Scan for the cell matching the given text and deliver its [x, y] coordinate at center. 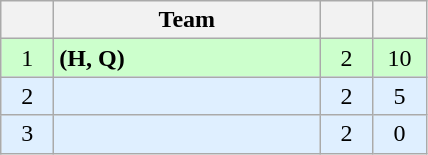
0 [400, 134]
3 [28, 134]
10 [400, 58]
Team [187, 20]
1 [28, 58]
5 [400, 96]
(H, Q) [187, 58]
